Locate the cell with the specified text and output its (x, y) center coordinate. 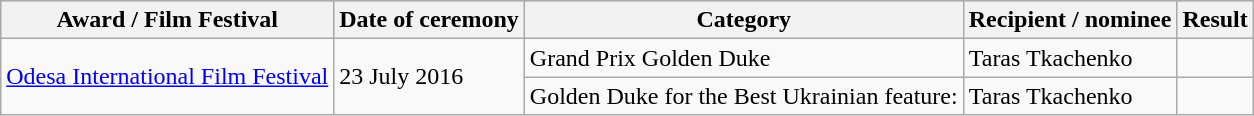
Odesa International Film Festival (168, 77)
Grand Prix Golden Duke (744, 58)
Recipient / nominee (1070, 20)
Result (1215, 20)
Award / Film Festival (168, 20)
Category (744, 20)
Date of ceremony (430, 20)
23 July 2016 (430, 77)
Golden Duke for the Best Ukrainian feature: (744, 96)
